Find where the given text appears and provide that cell's center as [x, y] coordinate. 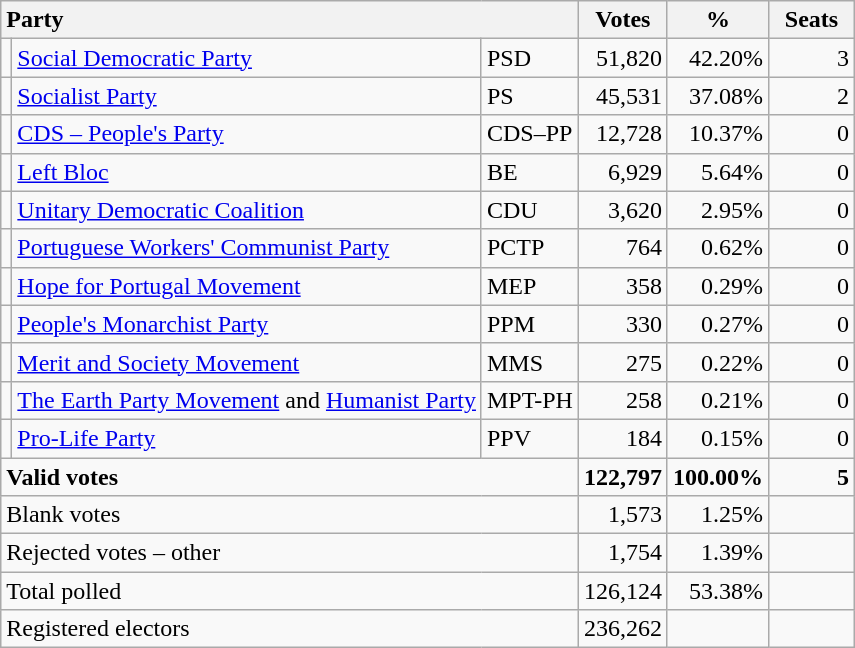
Hope for Portugal Movement [247, 286]
0.21% [718, 400]
PCTP [530, 248]
Registered electors [290, 629]
1.39% [718, 553]
Rejected votes – other [290, 553]
MEP [530, 286]
358 [622, 286]
PSD [530, 58]
Left Bloc [247, 172]
Unitary Democratic Coalition [247, 210]
MMS [530, 362]
37.08% [718, 96]
Merit and Society Movement [247, 362]
3 [811, 58]
12,728 [622, 134]
Social Democratic Party [247, 58]
126,124 [622, 591]
Blank votes [290, 515]
5 [811, 477]
PS [530, 96]
764 [622, 248]
236,262 [622, 629]
CDS – People's Party [247, 134]
330 [622, 324]
0.22% [718, 362]
0.62% [718, 248]
3,620 [622, 210]
1.25% [718, 515]
Valid votes [290, 477]
1,754 [622, 553]
Party [290, 20]
Votes [622, 20]
184 [622, 438]
100.00% [718, 477]
CDS–PP [530, 134]
The Earth Party Movement and Humanist Party [247, 400]
MPT-PH [530, 400]
275 [622, 362]
53.38% [718, 591]
BE [530, 172]
51,820 [622, 58]
2 [811, 96]
PPM [530, 324]
Seats [811, 20]
122,797 [622, 477]
0.15% [718, 438]
6,929 [622, 172]
1,573 [622, 515]
0.27% [718, 324]
258 [622, 400]
% [718, 20]
45,531 [622, 96]
Pro-Life Party [247, 438]
CDU [530, 210]
0.29% [718, 286]
PPV [530, 438]
10.37% [718, 134]
Total polled [290, 591]
2.95% [718, 210]
People's Monarchist Party [247, 324]
5.64% [718, 172]
Portuguese Workers' Communist Party [247, 248]
Socialist Party [247, 96]
42.20% [718, 58]
